Scan for the cell matching the given text and deliver its (X, Y) coordinate at center. 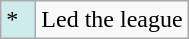
Led the league (112, 20)
* (18, 20)
